Provide the [X, Y] coordinate of the cell's center where the given text is located.  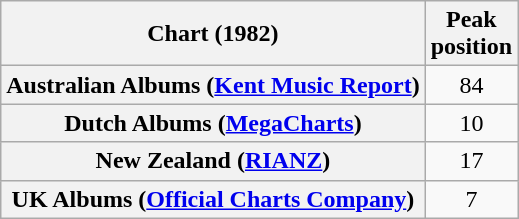
Dutch Albums (MegaCharts) [213, 123]
7 [471, 199]
Australian Albums (Kent Music Report) [213, 85]
Peakposition [471, 34]
Chart (1982) [213, 34]
10 [471, 123]
84 [471, 85]
UK Albums (Official Charts Company) [213, 199]
17 [471, 161]
New Zealand (RIANZ) [213, 161]
